Search for the cell housing the specified text and yield its [x, y] center coordinate. 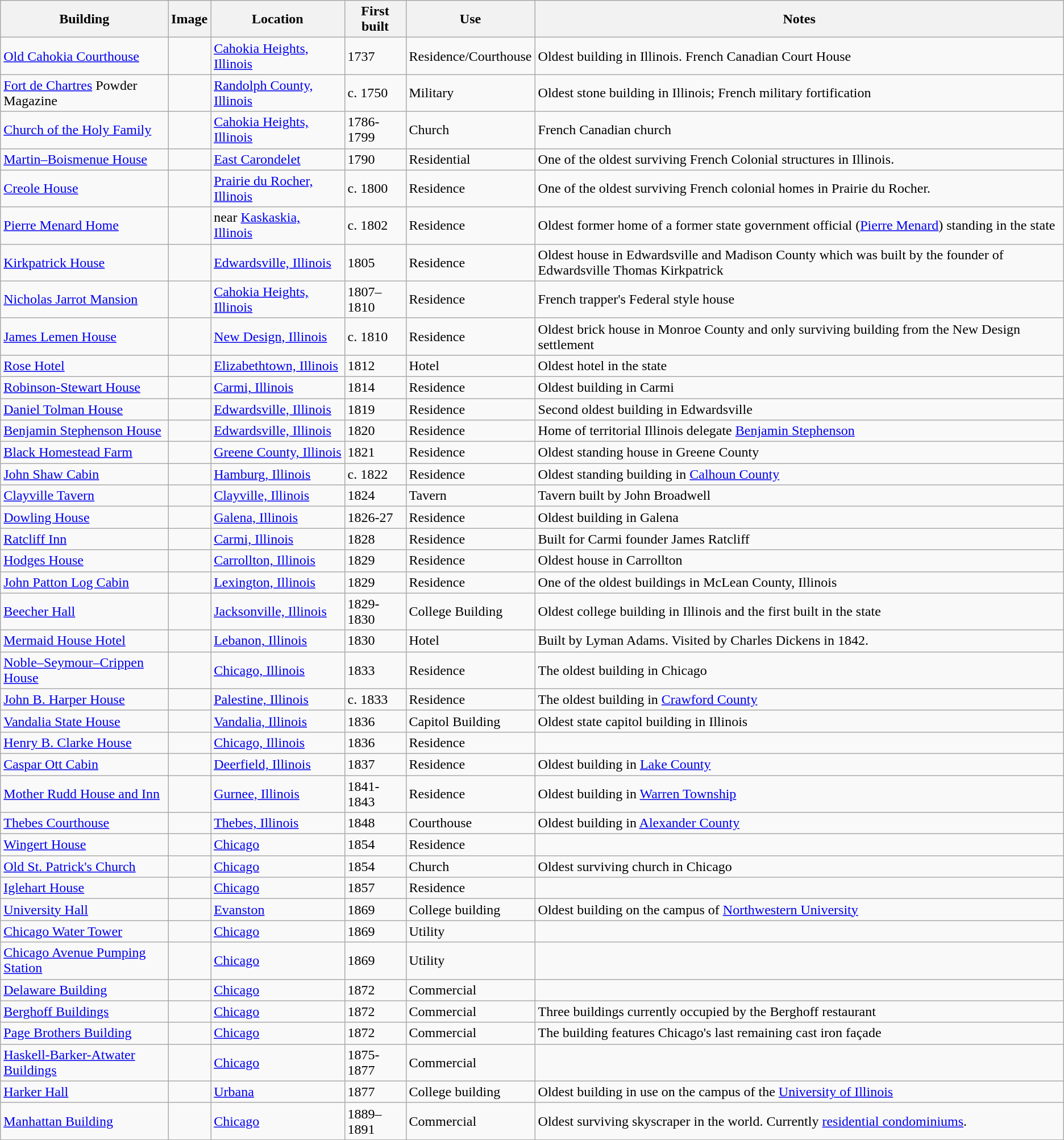
One of the oldest buildings in McLean County, Illinois [799, 582]
1819 [375, 409]
Tavern built by John Broadwell [799, 496]
John B. Harper House [84, 699]
Old St. Patrick's Church [84, 867]
Greene County, Illinois [277, 453]
Military [471, 93]
1824 [375, 496]
1889–1891 [375, 1121]
c. 1810 [375, 337]
1826-27 [375, 517]
Beecher Hall [84, 612]
1857 [375, 888]
Location [277, 19]
Oldest house in Edwardsville and Madison County which was built by the founder of Edwardsville Thomas Kirkpatrick [799, 263]
near Kaskaskia, Illinois [277, 225]
Tavern [471, 496]
Notes [799, 19]
1829-1830 [375, 612]
Residence/Courthouse [471, 56]
Built by Lyman Adams. Visited by Charles Dickens in 1842. [799, 641]
New Design, Illinois [277, 337]
Hodges House [84, 561]
The oldest building in Chicago [799, 670]
1812 [375, 366]
Palestine, Illinois [277, 699]
c. 1750 [375, 93]
Oldest college building in Illinois and the first built in the state [799, 612]
One of the oldest surviving French Colonial structures in Illinois. [799, 159]
Oldest building in Warren Township [799, 794]
Berghoff Buildings [84, 1012]
Chicago Water Tower [84, 931]
1830 [375, 641]
Chicago Avenue Pumping Station [84, 961]
c. 1802 [375, 225]
Martin–Boismenue House [84, 159]
John Patton Log Cabin [84, 582]
c. 1833 [375, 699]
Thebes, Illinois [277, 823]
Iglehart House [84, 888]
Oldest surviving skyscraper in the world. Currently residential condominiums. [799, 1121]
Jacksonville, Illinois [277, 612]
Oldest building in Alexander County [799, 823]
Wingert House [84, 845]
Three buildings currently occupied by the Berghoff restaurant [799, 1012]
University Hall [84, 910]
Lebanon, Illinois [277, 641]
1737 [375, 56]
1790 [375, 159]
Residential [471, 159]
Oldest former home of a former state government official (Pierre Menard) standing in the state [799, 225]
Creole House [84, 189]
Black Homestead Farm [84, 453]
Mermaid House Hotel [84, 641]
Nicholas Jarrot Mansion [84, 299]
Mother Rudd House and Inn [84, 794]
Pierre Menard Home [84, 225]
Noble–Seymour–Crippen House [84, 670]
Oldest state capitol building in Illinois [799, 721]
The building features Chicago's last remaining cast iron façade [799, 1033]
1877 [375, 1092]
Rose Hotel [84, 366]
Henry B. Clarke House [84, 743]
Gurnee, Illinois [277, 794]
Caspar Ott Cabin [84, 764]
Vandalia State House [84, 721]
John Shaw Cabin [84, 474]
Church of the Holy Family [84, 130]
Galena, Illinois [277, 517]
1833 [375, 670]
Clayville Tavern [84, 496]
Oldest building in Galena [799, 517]
First built [375, 19]
Fort de Chartres Powder Magazine [84, 93]
The oldest building in Crawford County [799, 699]
Built for Carmi founder James Ratcliff [799, 539]
Capitol Building [471, 721]
Lexington, Illinois [277, 582]
Use [471, 19]
Oldest building in Lake County [799, 764]
Oldest building on the campus of Northwestern University [799, 910]
Thebes Courthouse [84, 823]
Prairie du Rocher, Illinois [277, 189]
Vandalia, Illinois [277, 721]
1814 [375, 387]
Evanston [277, 910]
Oldest standing house in Greene County [799, 453]
Oldest house in Carrollton [799, 561]
Benjamin Stephenson House [84, 431]
Oldest surviving church in Chicago [799, 867]
Deerfield, Illinois [277, 764]
1820 [375, 431]
Manhattan Building [84, 1121]
c. 1800 [375, 189]
1837 [375, 764]
Randolph County, Illinois [277, 93]
1848 [375, 823]
Home of territorial Illinois delegate Benjamin Stephenson [799, 431]
Elizabethtown, Illinois [277, 366]
French trapper's Federal style house [799, 299]
Courthouse [471, 823]
Oldest stone building in Illinois; French military fortification [799, 93]
Delaware Building [84, 990]
Daniel Tolman House [84, 409]
Urbana [277, 1092]
Old Cahokia Courthouse [84, 56]
Oldest hotel in the state [799, 366]
Building [84, 19]
One of the oldest surviving French colonial homes in Prairie du Rocher. [799, 189]
College Building [471, 612]
Oldest standing building in Calhoun County [799, 474]
Oldest building in Carmi [799, 387]
c. 1822 [375, 474]
1821 [375, 453]
French Canadian church [799, 130]
Oldest building in use on the campus of the University of Illinois [799, 1092]
1841-1843 [375, 794]
Robinson-Stewart House [84, 387]
Second oldest building in Edwardsville [799, 409]
Clayville, Illinois [277, 496]
Image [190, 19]
Dowling House [84, 517]
Ratcliff Inn [84, 539]
Page Brothers Building [84, 1033]
Oldest building in Illinois. French Canadian Court House [799, 56]
Haskell-Barker-Atwater Buildings [84, 1062]
Hamburg, Illinois [277, 474]
Oldest brick house in Monroe County and only surviving building from the New Design settlement [799, 337]
Harker Hall [84, 1092]
1786-1799 [375, 130]
1807–1810 [375, 299]
James Lemen House [84, 337]
Carrollton, Illinois [277, 561]
Kirkpatrick House [84, 263]
1828 [375, 539]
1875-1877 [375, 1062]
1805 [375, 263]
East Carondelet [277, 159]
